Locate the cell with the specified text and output its (x, y) center coordinate. 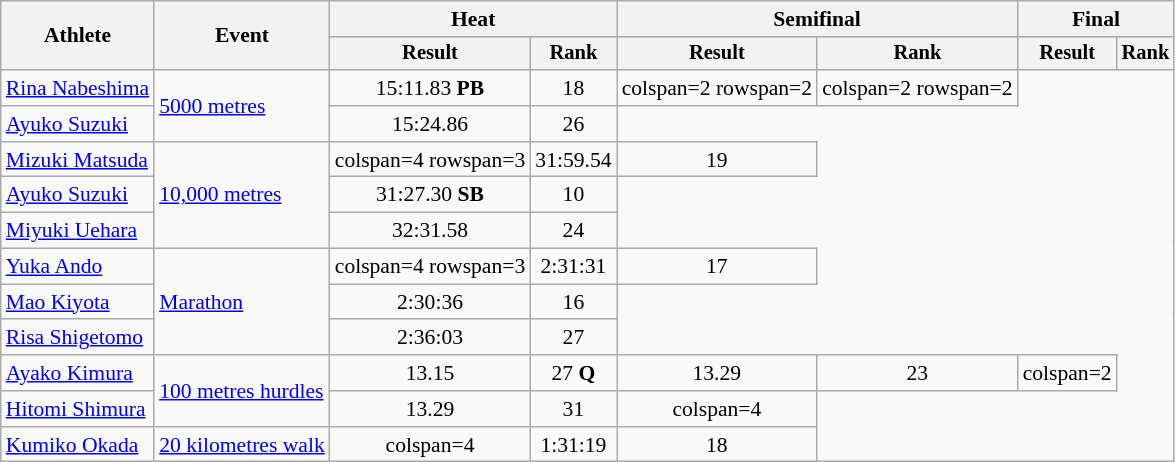
31:27.30 SB (430, 195)
26 (573, 124)
24 (573, 231)
Hitomi Shimura (78, 409)
Final (1096, 19)
100 metres hurdles (242, 390)
15:24.86 (430, 124)
2:31:31 (573, 267)
Miyuki Uehara (78, 231)
17 (718, 267)
Rina Nabeshima (78, 88)
Risa Shigetomo (78, 338)
Mizuki Matsuda (78, 160)
27 (573, 338)
10 (573, 195)
2:30:36 (430, 302)
colspan=2 (1068, 373)
18 (573, 88)
Yuka Ando (78, 267)
16 (573, 302)
27 Q (573, 373)
10,000 metres (242, 196)
Heat (474, 19)
Ayako Kimura (78, 373)
31:59.54 (573, 160)
15:11.83 PB (430, 88)
31 (573, 409)
Mao Kiyota (78, 302)
Marathon (242, 302)
2:36:03 (430, 338)
23 (918, 373)
colspan=4 (718, 409)
19 (718, 160)
Event (242, 36)
32:31.58 (430, 231)
Athlete (78, 36)
13.15 (430, 373)
Semifinal (818, 19)
5000 metres (242, 106)
